Return [x, y] of the center of cell containing provided text 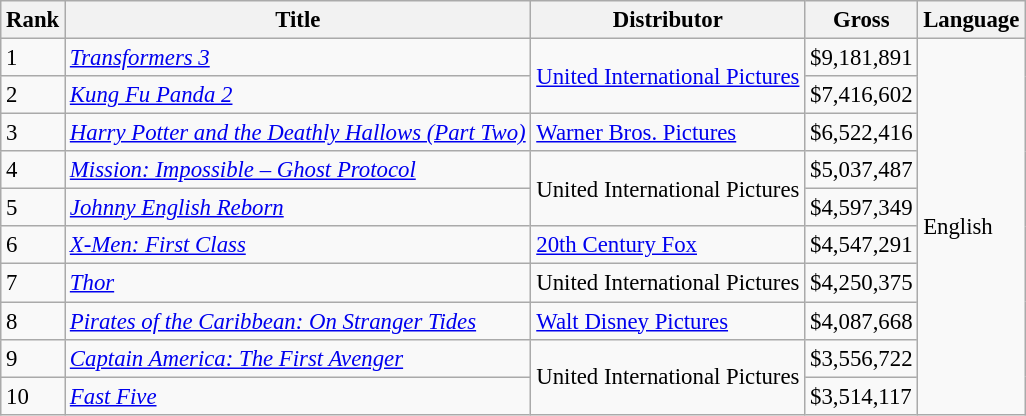
$5,037,487 [862, 170]
$3,556,722 [862, 358]
Title [298, 20]
Captain America: The First Avenger [298, 358]
X-Men: First Class [298, 245]
20th Century Fox [668, 245]
9 [33, 358]
Thor [298, 283]
6 [33, 245]
Fast Five [298, 396]
Distributor [668, 20]
$3,514,117 [862, 396]
10 [33, 396]
Pirates of the Caribbean: On Stranger Tides [298, 321]
2 [33, 95]
$6,522,416 [862, 133]
$9,181,891 [862, 58]
7 [33, 283]
Johnny English Reborn [298, 208]
8 [33, 321]
Warner Bros. Pictures [668, 133]
Transformers 3 [298, 58]
Rank [33, 20]
Harry Potter and the Deathly Hallows (Part Two) [298, 133]
4 [33, 170]
Mission: Impossible – Ghost Protocol [298, 170]
1 [33, 58]
Walt Disney Pictures [668, 321]
$4,087,668 [862, 321]
English [972, 227]
Language [972, 20]
5 [33, 208]
$4,597,349 [862, 208]
3 [33, 133]
$7,416,602 [862, 95]
$4,250,375 [862, 283]
Kung Fu Panda 2 [298, 95]
Gross [862, 20]
$4,547,291 [862, 245]
